Find where the given text appears and provide that cell's center as [x, y] coordinate. 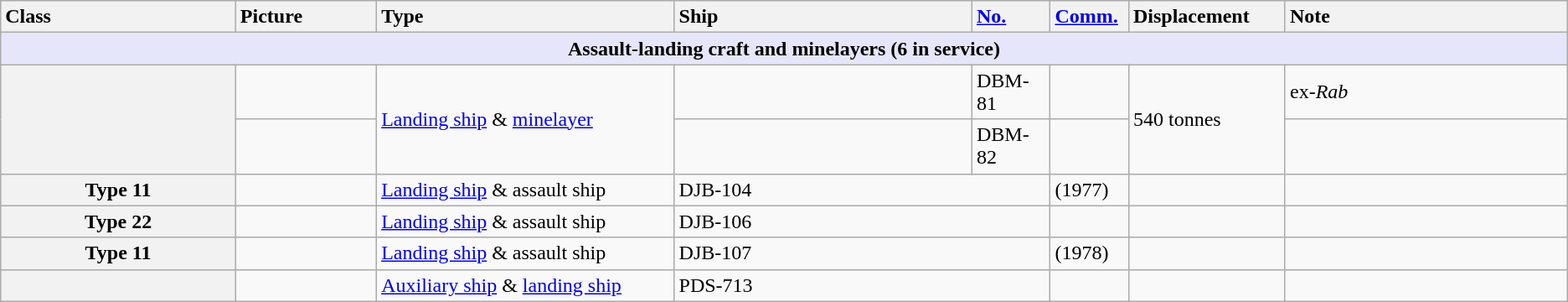
Landing ship & minelayer [526, 119]
ex-Rab [1426, 92]
Picture [306, 17]
Class [119, 17]
Ship [823, 17]
Type 22 [119, 221]
Note [1426, 17]
No. [1011, 17]
DJB-106 [863, 221]
DBM-82 [1011, 146]
Auxiliary ship & landing ship [526, 285]
DJB-104 [863, 190]
PDS-713 [863, 285]
DJB-107 [863, 253]
Type [526, 17]
(1978) [1090, 253]
Assault-landing craft and minelayers (6 in service) [784, 49]
540 tonnes [1206, 119]
Comm. [1090, 17]
(1977) [1090, 190]
DBM-81 [1011, 92]
Displacement [1206, 17]
